Identify which cell holds the provided text, then report its [x, y] central coordinate. 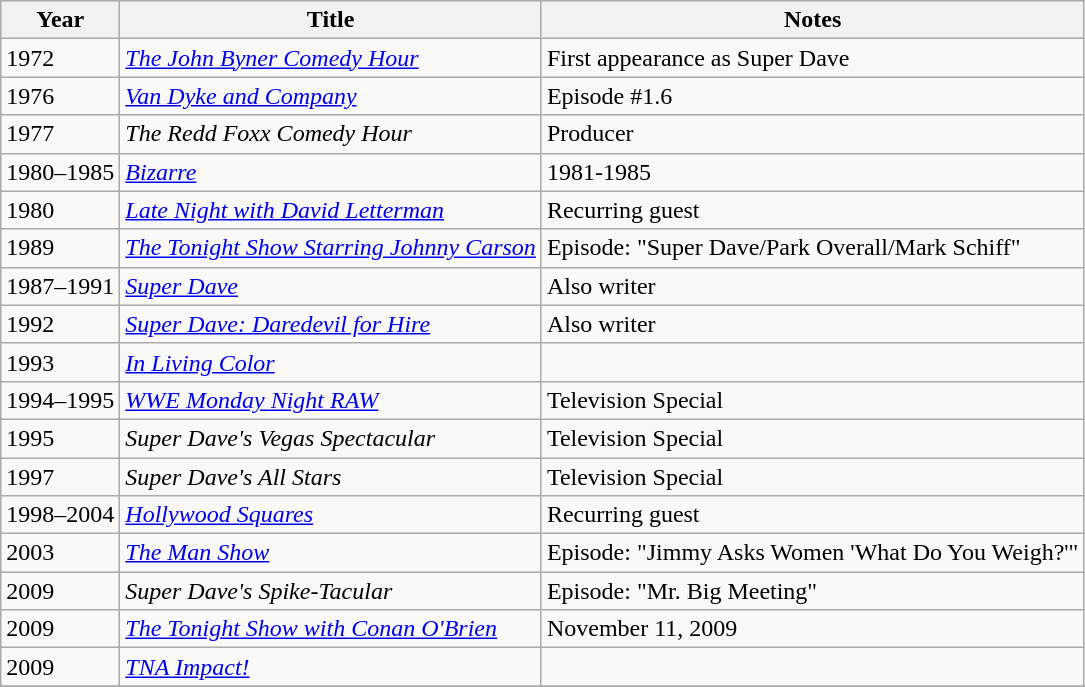
Episode #1.6 [812, 96]
Super Dave [331, 286]
Late Night with David Letterman [331, 210]
1995 [60, 438]
1981-1985 [812, 172]
WWE Monday Night RAW [331, 400]
The Tonight Show Starring Johnny Carson [331, 248]
1980 [60, 210]
Bizarre [331, 172]
Notes [812, 20]
2003 [60, 553]
1980–1985 [60, 172]
1976 [60, 96]
Super Dave's Spike-Tacular [331, 591]
The Redd Foxx Comedy Hour [331, 134]
Van Dyke and Company [331, 96]
1977 [60, 134]
1987–1991 [60, 286]
1994–1995 [60, 400]
Episode: "Mr. Big Meeting" [812, 591]
The Tonight Show with Conan O'Brien [331, 629]
1998–2004 [60, 515]
November 11, 2009 [812, 629]
In Living Color [331, 362]
First appearance as Super Dave [812, 58]
1993 [60, 362]
Episode: "Jimmy Asks Women 'What Do You Weigh?'" [812, 553]
TNA Impact! [331, 667]
The Man Show [331, 553]
Hollywood Squares [331, 515]
1972 [60, 58]
1997 [60, 477]
Episode: "Super Dave/Park Overall/Mark Schiff" [812, 248]
Super Dave's All Stars [331, 477]
1992 [60, 324]
Title [331, 20]
Super Dave's Vegas Spectacular [331, 438]
Producer [812, 134]
Super Dave: Daredevil for Hire [331, 324]
Year [60, 20]
1989 [60, 248]
The John Byner Comedy Hour [331, 58]
